Pinpoint the cell where the given text exists, returning its (X, Y) midpoint coordinate. 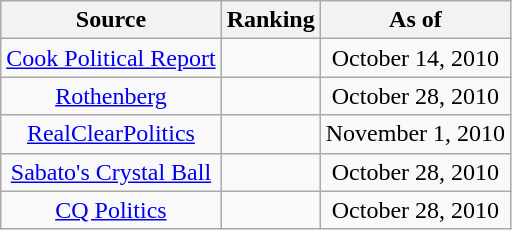
As of (415, 20)
Rothenberg (111, 96)
Cook Political Report (111, 58)
October 14, 2010 (415, 58)
November 1, 2010 (415, 134)
Source (111, 20)
Sabato's Crystal Ball (111, 172)
RealClearPolitics (111, 134)
Ranking (270, 20)
CQ Politics (111, 210)
